Extract the [x, y] coordinate from the center of the cell holding the provided text.  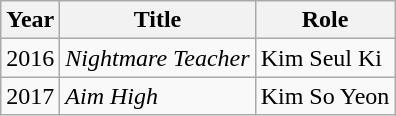
Role [325, 20]
Nightmare Teacher [158, 58]
Aim High [158, 96]
2017 [30, 96]
2016 [30, 58]
Kim So Yeon [325, 96]
Title [158, 20]
Year [30, 20]
Kim Seul Ki [325, 58]
